Detect which cell encompasses the target text, then output its (X, Y) center coordinate. 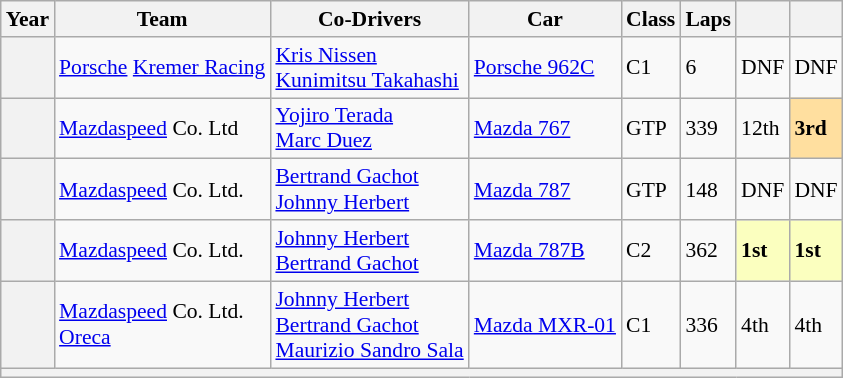
336 (708, 324)
Mazda MXR-01 (545, 324)
Mazda 767 (545, 128)
Bertrand Gachot Johnny Herbert (369, 190)
Laps (708, 19)
Yojiro Terada Marc Duez (369, 128)
Porsche Kremer Racing (162, 68)
Mazdaspeed Co. Ltd. Oreca (162, 324)
Mazda 787 (545, 190)
Car (545, 19)
6 (708, 68)
3rd (816, 128)
C2 (650, 250)
Johnny Herbert Bertrand Gachot Maurizio Sandro Sala (369, 324)
Year (28, 19)
Johnny Herbert Bertrand Gachot (369, 250)
339 (708, 128)
Mazda 787B (545, 250)
362 (708, 250)
148 (708, 190)
Porsche 962C (545, 68)
Kris Nissen Kunimitsu Takahashi (369, 68)
Class (650, 19)
12th (762, 128)
Co-Drivers (369, 19)
Team (162, 19)
Mazdaspeed Co. Ltd (162, 128)
